Extract the (x, y) coordinate from the center of the cell holding the provided text.  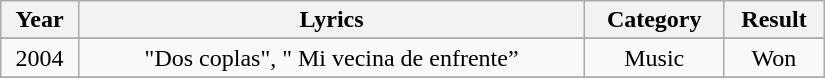
Year (40, 20)
Music (654, 58)
2004 (40, 58)
Category (654, 20)
"Dos coplas", " Mi vecina de enfrente” (331, 58)
Lyrics (331, 20)
Result (774, 20)
Won (774, 58)
